Output the (x, y) coordinate of the center of the cell containing the given text.  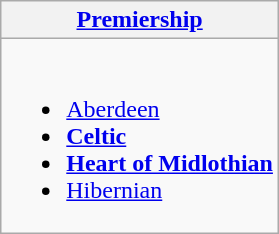
AberdeenCelticHeart of MidlothianHibernian (140, 136)
Premiership (140, 20)
